Provide the [X, Y] coordinate of the cell's center where the given text is located.  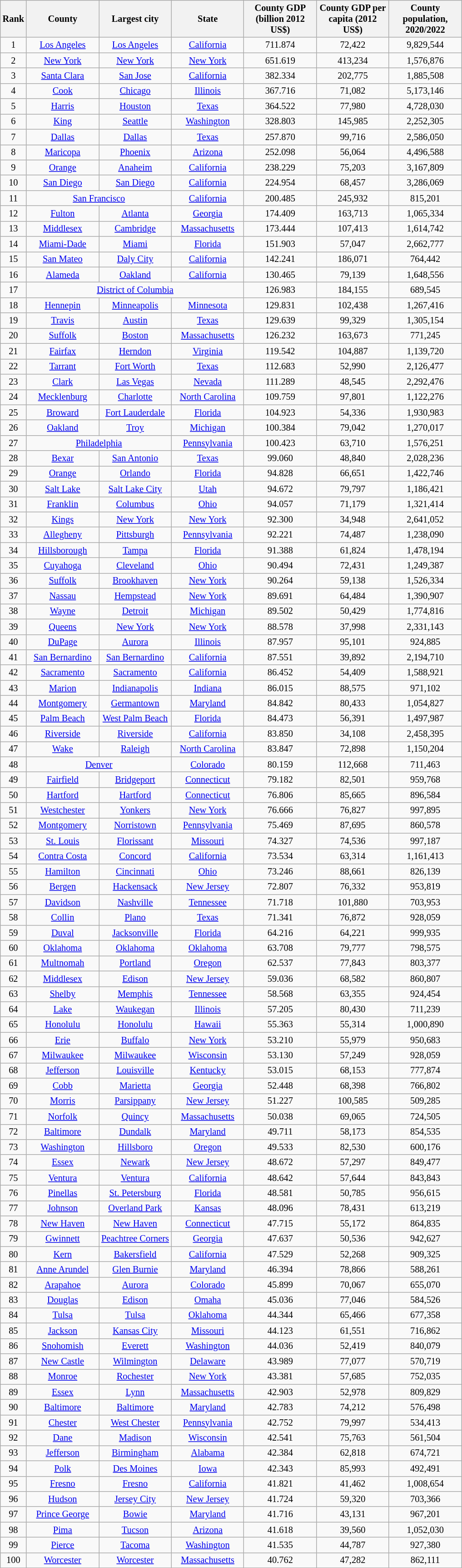
860,807 [425, 979]
1,390,907 [425, 596]
Bowie [135, 1514]
99 [14, 1545]
71.341 [280, 917]
Jersey City [135, 1499]
257.870 [280, 137]
Utah [208, 489]
9,829,544 [425, 45]
576,498 [425, 1407]
Phoenix [135, 152]
Erie [63, 1040]
119.542 [280, 351]
570,719 [425, 1361]
100.384 [280, 427]
93 [14, 1453]
163,713 [353, 213]
53.130 [280, 1055]
Herndon [135, 351]
Peachtree Corners [135, 1239]
26 [14, 427]
Tucson [135, 1530]
Seattle [135, 121]
New Castle [63, 1361]
126.232 [280, 336]
22 [14, 367]
47.637 [280, 1239]
860,578 [425, 825]
44.123 [280, 1331]
68,153 [353, 1070]
1,000,890 [425, 1025]
Iowa [208, 1468]
56,064 [353, 152]
72,431 [353, 565]
58 [14, 917]
13 [14, 229]
1,526,334 [425, 581]
Rank [14, 19]
85,993 [353, 1468]
76 [14, 1193]
Nassau [63, 596]
Dundalk [135, 1132]
Jackson [63, 1331]
52.448 [280, 1086]
509,285 [425, 1101]
42.903 [280, 1392]
76,872 [353, 917]
53.210 [280, 1040]
100.423 [280, 443]
Gwinnett [63, 1239]
Anaheim [135, 167]
1,930,983 [425, 412]
Palm Beach [63, 719]
Wake [63, 749]
Chicago [135, 91]
10 [14, 183]
Nashville [135, 902]
99,329 [353, 321]
3,167,809 [425, 167]
Salt Lake City [135, 489]
364.522 [280, 106]
950,683 [425, 1040]
100 [14, 1560]
76.666 [280, 810]
151.903 [280, 244]
89 [14, 1392]
Hamilton [63, 871]
1 [14, 45]
87 [14, 1361]
90 [14, 1407]
76,827 [353, 810]
3,286,069 [425, 183]
59,320 [353, 1499]
Germantown [135, 703]
Broward [63, 412]
76.806 [280, 795]
Marietta [135, 1086]
33 [14, 535]
48,545 [353, 382]
Lynn [135, 1392]
68,398 [353, 1086]
39,560 [353, 1530]
Orlando [135, 473]
56 [14, 887]
Morris [63, 1101]
90.494 [280, 565]
Tacoma [135, 1545]
King [63, 121]
61 [14, 963]
47.715 [280, 1224]
68,457 [353, 183]
42.752 [280, 1422]
Indianapolis [135, 688]
Cook [63, 91]
70 [14, 1101]
492,491 [425, 1468]
Everett [135, 1346]
72,898 [353, 749]
49.711 [280, 1132]
75.469 [280, 825]
Fulton [63, 213]
862,111 [425, 1560]
896,584 [425, 795]
2,641,052 [425, 519]
29 [14, 473]
Cambridge [135, 229]
41 [14, 657]
83.850 [280, 734]
68,582 [353, 979]
54 [14, 856]
62,818 [353, 1453]
48.642 [280, 1178]
Raleigh [135, 749]
66 [14, 1040]
413,234 [353, 60]
924,885 [425, 642]
61,551 [353, 1331]
51 [14, 810]
777,874 [425, 1070]
County [63, 19]
County GDP per capita (2012 US$) [353, 19]
94.057 [280, 504]
75,203 [353, 167]
43 [14, 688]
67 [14, 1055]
1,267,416 [425, 305]
Westchester [63, 810]
9 [14, 167]
62 [14, 979]
63,710 [353, 443]
130.465 [280, 275]
924,454 [425, 994]
129.639 [280, 321]
County GDP(billion 2012 US$) [280, 19]
69,065 [353, 1116]
74,212 [353, 1407]
Shelby [63, 994]
Pinellas [63, 1193]
Norfolk [63, 1116]
Hawaii [208, 1025]
48.581 [280, 1193]
2,662,777 [425, 244]
815,201 [425, 198]
798,575 [425, 948]
724,505 [425, 1116]
18 [14, 305]
86 [14, 1346]
17 [14, 290]
Delaware [208, 1361]
711,463 [425, 764]
186,071 [353, 259]
81 [14, 1269]
Boston [135, 336]
959,768 [425, 780]
Pierce [63, 1545]
85 [14, 1331]
85,665 [353, 795]
72 [14, 1132]
74.327 [280, 841]
Dane [63, 1438]
63,314 [353, 856]
967,201 [425, 1514]
Anne Arundel [63, 1269]
Daly City [135, 259]
1,885,508 [425, 75]
Miami-Dade [63, 244]
45.899 [280, 1285]
Polk [63, 1468]
77,046 [353, 1300]
County population, 2020/2022 [425, 19]
4,496,588 [425, 152]
64.216 [280, 933]
2,028,236 [425, 458]
41.724 [280, 1499]
44,787 [353, 1545]
53 [14, 841]
66,651 [353, 473]
5 [14, 106]
52 [14, 825]
999,935 [425, 933]
23 [14, 382]
92.300 [280, 519]
854,535 [425, 1132]
Snohomish [63, 1346]
Bergen [63, 887]
651.619 [280, 60]
57.205 [280, 1009]
Cincinnati [135, 871]
Hennepin [63, 305]
703,366 [425, 1499]
803,377 [425, 963]
State [208, 19]
1,052,030 [425, 1530]
58,173 [353, 1132]
48.672 [280, 1162]
94 [14, 1468]
Bridgeport [135, 780]
96 [14, 1499]
104.923 [280, 412]
942,627 [425, 1239]
Kentucky [208, 1070]
65,466 [353, 1315]
238.229 [280, 167]
45.036 [280, 1300]
Hempstead [135, 596]
8 [14, 152]
100,585 [353, 1101]
95,101 [353, 642]
1,249,387 [425, 565]
87.957 [280, 642]
Bakersfield [135, 1254]
70,067 [353, 1285]
92.221 [280, 535]
711.874 [280, 45]
83 [14, 1300]
56,391 [353, 719]
55,314 [353, 1025]
126.983 [280, 290]
64,484 [353, 596]
50,785 [353, 1193]
42.541 [280, 1438]
Buffalo [135, 1040]
703,953 [425, 902]
Mecklenburg [63, 397]
42 [14, 673]
42.384 [280, 1453]
367.716 [280, 91]
Philadelphia [99, 443]
843,843 [425, 1178]
65 [14, 1025]
50,429 [353, 611]
74,536 [353, 841]
Troy [135, 427]
1,422,746 [425, 473]
2,252,305 [425, 121]
1,648,556 [425, 275]
31 [14, 504]
79,997 [353, 1422]
Detroit [135, 611]
79,042 [353, 427]
84 [14, 1315]
Harris [63, 106]
202,775 [353, 75]
Hackensack [135, 887]
47.529 [280, 1254]
584,526 [425, 1300]
909,325 [425, 1254]
94.672 [280, 489]
Jacksonville [135, 933]
1,321,414 [425, 504]
Cleveland [135, 565]
971,102 [425, 688]
West Palm Beach [135, 719]
1,576,876 [425, 60]
Pima [63, 1530]
Duval [63, 933]
44.344 [280, 1315]
Nevada [208, 382]
78,431 [353, 1208]
Johnson [63, 1208]
80,433 [353, 703]
37,998 [353, 627]
2,292,476 [425, 382]
41.821 [280, 1484]
60 [14, 948]
87.551 [280, 657]
382.334 [280, 75]
82,501 [353, 780]
534,413 [425, 1422]
826,139 [425, 871]
4 [14, 91]
63 [14, 994]
52,419 [353, 1346]
Houston [135, 106]
252.098 [280, 152]
1,065,334 [425, 213]
San Francisco [99, 198]
997,895 [425, 810]
Santa Clara [63, 75]
57,297 [353, 1162]
Las Vegas [135, 382]
588,261 [425, 1269]
77,077 [353, 1361]
88,575 [353, 688]
Marion [63, 688]
57,047 [353, 244]
Prince George [63, 1514]
43.381 [280, 1377]
107,413 [353, 229]
71,179 [353, 504]
55 [14, 871]
Bexar [63, 458]
Davidson [63, 902]
2,586,050 [425, 137]
Kern [63, 1254]
711,239 [425, 1009]
561,504 [425, 1438]
Fairfax [63, 351]
78 [14, 1224]
38 [14, 611]
Alabama [208, 1453]
57,685 [353, 1377]
District of Columbia [135, 290]
Fairfield [63, 780]
Des Moines [135, 1468]
Norristown [135, 825]
Charlotte [135, 397]
41,462 [353, 1484]
956,615 [425, 1193]
Cobb [63, 1086]
1,588,921 [425, 673]
57 [14, 902]
46 [14, 734]
87,695 [353, 825]
79,797 [353, 489]
95 [14, 1484]
1,186,421 [425, 489]
Wilmington [135, 1361]
48.096 [280, 1208]
Madison [135, 1438]
24 [14, 397]
Overland Park [135, 1208]
54,336 [353, 412]
997,187 [425, 841]
San Antonio [135, 458]
63,355 [353, 994]
91.388 [280, 550]
Queens [63, 627]
Lake [63, 1009]
Hudson [63, 1499]
2 [14, 60]
Douglas [63, 1300]
80.159 [280, 764]
89.691 [280, 596]
1,054,827 [425, 703]
Birmingham [135, 1453]
2,331,143 [425, 627]
36 [14, 581]
43.989 [280, 1361]
689,545 [425, 290]
752,035 [425, 1377]
Miami [135, 244]
88 [14, 1377]
864,835 [425, 1224]
80 [14, 1254]
34 [14, 550]
6 [14, 121]
Franklin [63, 504]
73 [14, 1147]
2,194,710 [425, 657]
48,840 [353, 458]
27 [14, 443]
82,530 [353, 1147]
840,079 [425, 1346]
59.036 [280, 979]
Brookhaven [135, 581]
1,139,720 [425, 351]
Virginia [208, 351]
112,668 [353, 764]
Allegheny [63, 535]
655,070 [425, 1285]
Tampa [135, 550]
849,477 [425, 1162]
Parsippany [135, 1101]
75,763 [353, 1438]
73.246 [280, 871]
99.060 [280, 458]
809,829 [425, 1392]
Minnesota [208, 305]
174.409 [280, 213]
1,122,276 [425, 397]
Maricopa [63, 152]
Minneapolis [135, 305]
64 [14, 1009]
64,221 [353, 933]
Wayne [63, 611]
16 [14, 275]
51.227 [280, 1101]
145,985 [353, 121]
142.241 [280, 259]
613,219 [425, 1208]
61,824 [353, 550]
44.036 [280, 1346]
92 [14, 1438]
97 [14, 1514]
34,948 [353, 519]
Yonkers [135, 810]
91 [14, 1422]
69 [14, 1086]
54,409 [353, 673]
37 [14, 596]
50.038 [280, 1116]
15 [14, 259]
2,458,395 [425, 734]
50,536 [353, 1239]
1,305,154 [425, 321]
109.759 [280, 397]
Kansas [208, 1208]
59 [14, 933]
71.718 [280, 902]
224.954 [280, 183]
Glen Burnie [135, 1269]
674,721 [425, 1453]
1,008,654 [425, 1484]
49.533 [280, 1147]
Columbus [135, 504]
4,728,030 [425, 106]
94.828 [280, 473]
1,478,194 [425, 550]
245,932 [353, 198]
45 [14, 719]
200.485 [280, 198]
7 [14, 137]
3 [14, 75]
57,644 [353, 1178]
52,268 [353, 1254]
San Jose [135, 75]
80,430 [353, 1009]
47 [14, 749]
48 [14, 764]
Multnomah [63, 963]
43,131 [353, 1514]
1,774,816 [425, 611]
Pittsburgh [135, 535]
52,990 [353, 367]
86.452 [280, 673]
1,238,090 [425, 535]
78,866 [353, 1269]
72.807 [280, 887]
Fort Lauderdale [135, 412]
63.708 [280, 948]
55.363 [280, 1025]
57,249 [353, 1055]
62.537 [280, 963]
716,862 [425, 1331]
Hillsboro [135, 1147]
953,819 [425, 887]
77,843 [353, 963]
328.803 [280, 121]
Kansas City [135, 1331]
75 [14, 1178]
90.264 [280, 581]
25 [14, 412]
Memphis [135, 994]
1,576,251 [425, 443]
76,332 [353, 887]
20 [14, 336]
55,172 [353, 1224]
41.618 [280, 1530]
44 [14, 703]
Fort Worth [135, 367]
Chester [63, 1422]
Collin [63, 917]
DuPage [63, 642]
Cuyahoga [63, 565]
98 [14, 1530]
111.289 [280, 382]
40 [14, 642]
184,155 [353, 290]
Quincy [135, 1116]
St. Louis [63, 841]
39 [14, 627]
Hillsborough [63, 550]
42.783 [280, 1407]
42.343 [280, 1468]
Omaha [208, 1300]
Alameda [63, 275]
Portland [135, 963]
49 [14, 780]
Indiana [208, 688]
47,282 [353, 1560]
79 [14, 1239]
Salt Lake [63, 489]
84.473 [280, 719]
Atlanta [135, 213]
102,438 [353, 305]
97,801 [353, 397]
Plano [135, 917]
Concord [135, 856]
1,161,413 [425, 856]
Contra Costa [63, 856]
766,802 [425, 1086]
83.847 [280, 749]
52,978 [353, 1392]
764,442 [425, 259]
Waukegan [135, 1009]
79,139 [353, 275]
58.568 [280, 994]
San Mateo [63, 259]
73.534 [280, 856]
89.502 [280, 611]
19 [14, 321]
12 [14, 213]
74 [14, 1162]
Monroe [63, 1377]
71,082 [353, 91]
34,108 [353, 734]
79.182 [280, 780]
11 [14, 198]
Newark [135, 1162]
88.578 [280, 627]
2,126,477 [425, 367]
927,380 [425, 1545]
173.444 [280, 229]
59,138 [353, 581]
21 [14, 351]
1,614,742 [425, 229]
68 [14, 1070]
Largest city [135, 19]
Travis [63, 321]
West Chester [135, 1422]
77 [14, 1208]
74,487 [353, 535]
79,777 [353, 948]
28 [14, 458]
Arapahoe [63, 1285]
600,176 [425, 1147]
39,892 [353, 657]
99,716 [353, 137]
Louisville [135, 1070]
1,497,987 [425, 719]
30 [14, 489]
101,880 [353, 902]
St. Petersburg [135, 1193]
Denver [99, 764]
77,980 [353, 106]
82 [14, 1285]
84.842 [280, 703]
129.831 [280, 305]
86.015 [280, 688]
72,422 [353, 45]
1,270,017 [425, 427]
35 [14, 565]
Kings [63, 519]
41.716 [280, 1514]
32 [14, 519]
50 [14, 795]
46.394 [280, 1269]
53.015 [280, 1070]
Austin [135, 321]
112.683 [280, 367]
71 [14, 1116]
5,173,146 [425, 91]
163,673 [353, 336]
Tarrant [63, 367]
88,661 [353, 871]
14 [14, 244]
677,358 [425, 1315]
55,979 [353, 1040]
Florissant [135, 841]
40.762 [280, 1560]
1,150,204 [425, 749]
104,887 [353, 351]
Clark [63, 382]
Rochester [135, 1377]
771,245 [425, 336]
41.535 [280, 1545]
